Capture the cell that displays the provided text and extract its [X, Y] central coordinate. 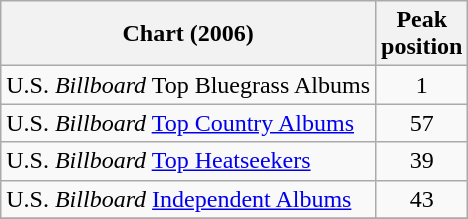
57 [422, 123]
U.S. Billboard Independent Albums [188, 199]
Chart (2006) [188, 34]
43 [422, 199]
U.S. Billboard Top Country Albums [188, 123]
39 [422, 161]
U.S. Billboard Top Bluegrass Albums [188, 85]
1 [422, 85]
Peakposition [422, 34]
U.S. Billboard Top Heatseekers [188, 161]
